Capture the cell that displays the provided text and extract its [X, Y] central coordinate. 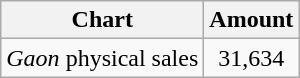
31,634 [252, 58]
Chart [102, 20]
Gaon physical sales [102, 58]
Amount [252, 20]
